For the text-containing cell, return its midpoint in [x, y] coordinate format. 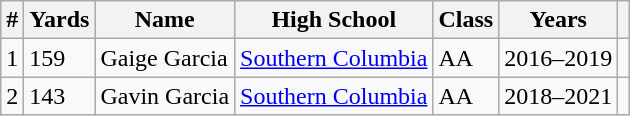
Yards [60, 20]
Gavin Garcia [165, 96]
143 [60, 96]
Class [466, 20]
2016–2019 [558, 58]
# [12, 20]
2018–2021 [558, 96]
2 [12, 96]
Name [165, 20]
High School [334, 20]
159 [60, 58]
1 [12, 58]
Gaige Garcia [165, 58]
Years [558, 20]
